Search for the cell housing the specified text and yield its (x, y) center coordinate. 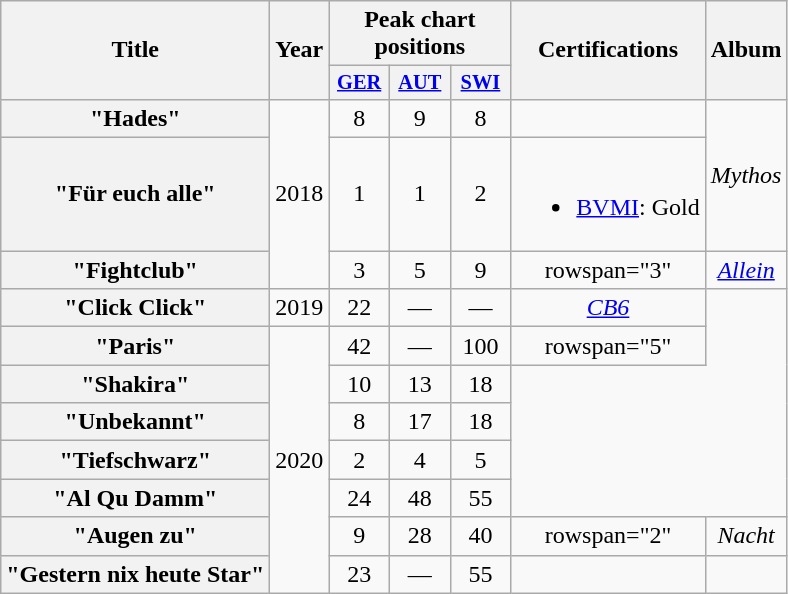
BVMI: Gold (608, 194)
AUT (420, 83)
"Tiefschwarz" (136, 460)
rowspan="3" (608, 270)
"Augen zu" (136, 536)
"Al Qu Damm" (136, 498)
"Gestern nix heute Star" (136, 574)
Nacht (746, 536)
"Hades" (136, 118)
22 (360, 308)
rowspan="5" (608, 346)
4 (420, 460)
40 (480, 536)
2020 (300, 460)
10 (360, 384)
13 (420, 384)
rowspan="2" (608, 536)
23 (360, 574)
Title (136, 50)
"Shakira" (136, 384)
48 (420, 498)
17 (420, 422)
Certifications (608, 50)
28 (420, 536)
"Paris" (136, 346)
3 (360, 270)
24 (360, 498)
SWI (480, 83)
CB6 (608, 308)
Allein (746, 270)
Mythos (746, 174)
Peak chart positions (420, 34)
42 (360, 346)
"Für euch alle" (136, 194)
"Fightclub" (136, 270)
100 (480, 346)
Year (300, 50)
2018 (300, 194)
2019 (300, 308)
GER (360, 83)
"Click Click" (136, 308)
"Unbekannt" (136, 422)
Album (746, 50)
